Locate the cell with the specified text and output its (x, y) center coordinate. 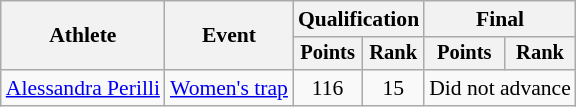
Women's trap (229, 88)
Did not advance (500, 88)
Alessandra Perilli (83, 88)
Final (500, 19)
Qualification (358, 19)
15 (393, 88)
Athlete (83, 36)
116 (328, 88)
Event (229, 36)
